Return the (x, y) coordinate for the center point of the cell that contains the specified text.  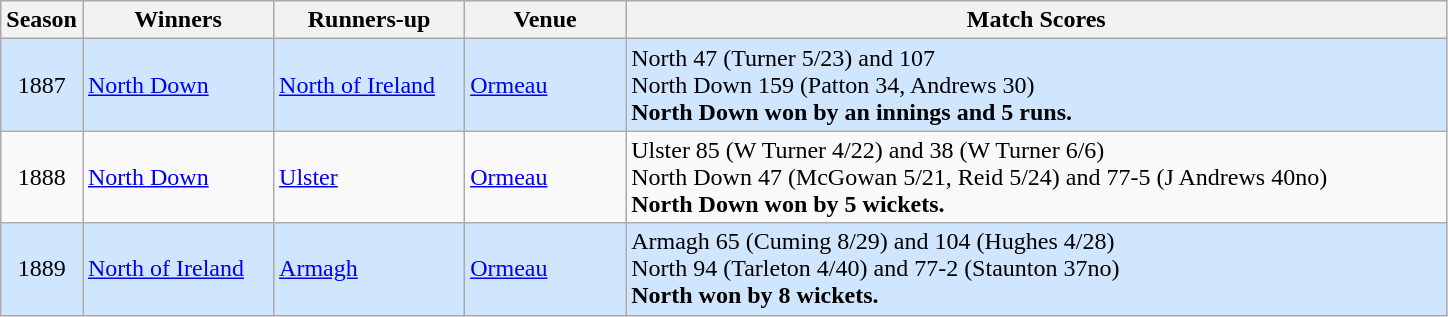
North 47 (Turner 5/23) and 107North Down 159 (Patton 34, Andrews 30)North Down won by an innings and 5 runs. (1036, 85)
1889 (42, 269)
Winners (178, 20)
Venue (546, 20)
Ulster 85 (W Turner 4/22) and 38 (W Turner 6/6)North Down 47 (McGowan 5/21, Reid 5/24) and 77-5 (J Andrews 40no)North Down won by 5 wickets. (1036, 177)
Ulster (370, 177)
Armagh (370, 269)
1888 (42, 177)
Armagh 65 (Cuming 8/29) and 104 (Hughes 4/28)North 94 (Tarleton 4/40) and 77-2 (Staunton 37no)North won by 8 wickets. (1036, 269)
Season (42, 20)
1887 (42, 85)
Runners-up (370, 20)
Match Scores (1036, 20)
